Output the [X, Y] coordinate of the center of the cell containing the given text.  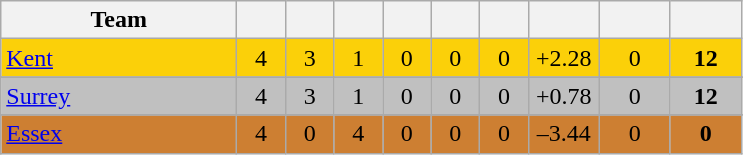
+2.28 [564, 58]
–3.44 [564, 134]
Surrey [119, 96]
+0.78 [564, 96]
Essex [119, 134]
Team [119, 20]
Kent [119, 58]
